For the text-containing cell, return its midpoint in [X, Y] coordinate format. 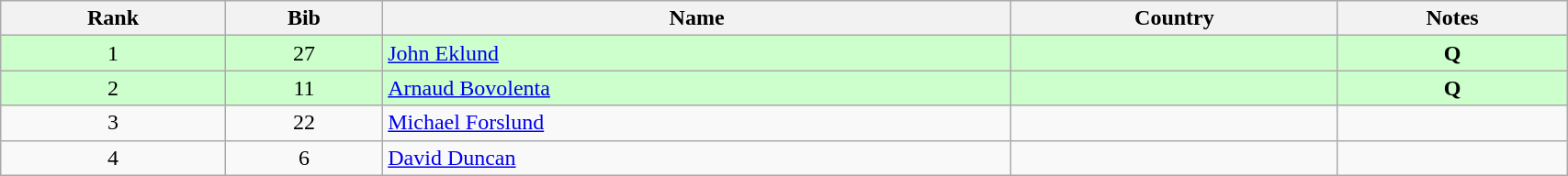
6 [304, 158]
Arnaud Bovolenta [697, 88]
Rank [113, 18]
11 [304, 88]
Country [1174, 18]
Michael Forslund [697, 123]
David Duncan [697, 158]
Notes [1451, 18]
27 [304, 53]
3 [113, 123]
22 [304, 123]
4 [113, 158]
2 [113, 88]
Bib [304, 18]
John Eklund [697, 53]
1 [113, 53]
Name [697, 18]
